Output the [x, y] coordinate of the center of the cell containing the given text.  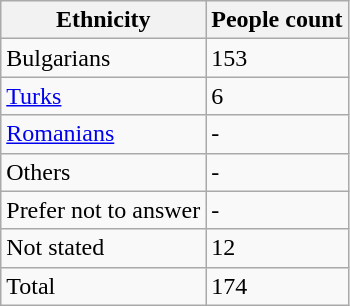
6 [277, 96]
People count [277, 20]
Prefer not to answer [104, 210]
Not stated [104, 248]
174 [277, 286]
Ethnicity [104, 20]
Bulgarians [104, 58]
Total [104, 286]
Turks [104, 96]
153 [277, 58]
Romanians [104, 134]
Others [104, 172]
12 [277, 248]
